Return (X, Y) of the center of cell containing provided text 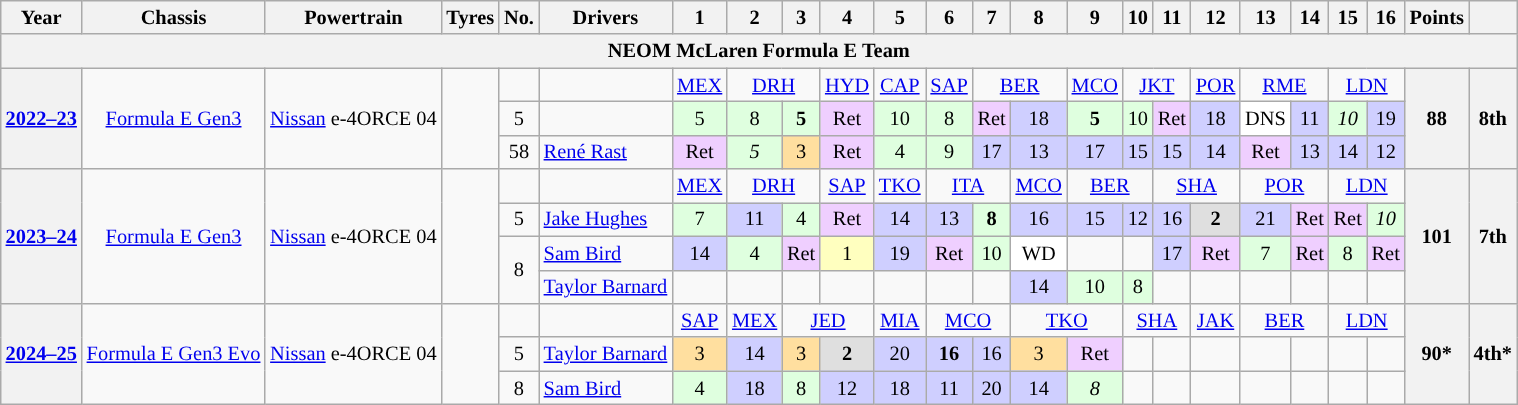
Drivers (606, 17)
8th (1493, 118)
90* (1437, 354)
88 (1437, 118)
No. (519, 17)
58 (519, 152)
2022–23 (42, 118)
Points (1437, 17)
21 (1265, 219)
ITA (968, 186)
René Rast (606, 152)
Chassis (174, 17)
NEOM McLaren Formula E Team (759, 51)
WD (1039, 253)
MIA (900, 320)
2023–24 (42, 236)
JKT (1157, 85)
7th (1493, 236)
6 (950, 17)
2024–25 (42, 354)
Year (42, 17)
Powertrain (353, 17)
DNS (1265, 118)
RME (1284, 85)
JED (828, 320)
HYD (847, 85)
JAK (1216, 320)
Jake Hughes (606, 219)
101 (1437, 236)
Formula E Gen3 Evo (174, 354)
Tyres (470, 17)
CAP (900, 85)
4th* (1493, 354)
